Identify which cell holds the provided text, then report its (x, y) central coordinate. 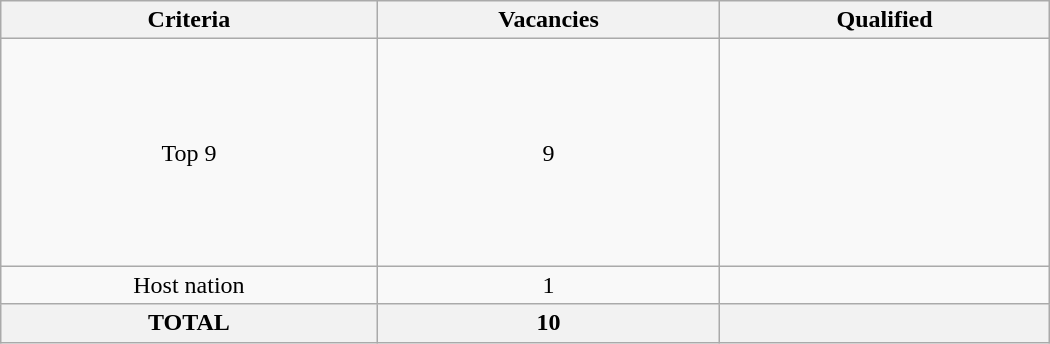
Host nation (189, 285)
TOTAL (189, 323)
Qualified (884, 20)
Top 9 (189, 152)
1 (548, 285)
10 (548, 323)
Criteria (189, 20)
Vacancies (548, 20)
9 (548, 152)
